Determine the (X, Y) coordinate at the center of the cell enclosing the given text.  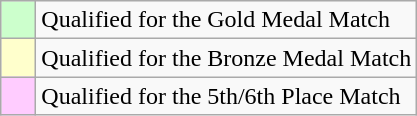
Qualified for the 5th/6th Place Match (226, 96)
Qualified for the Gold Medal Match (226, 20)
Qualified for the Bronze Medal Match (226, 58)
